Locate the cell with the specified text and output its (x, y) center coordinate. 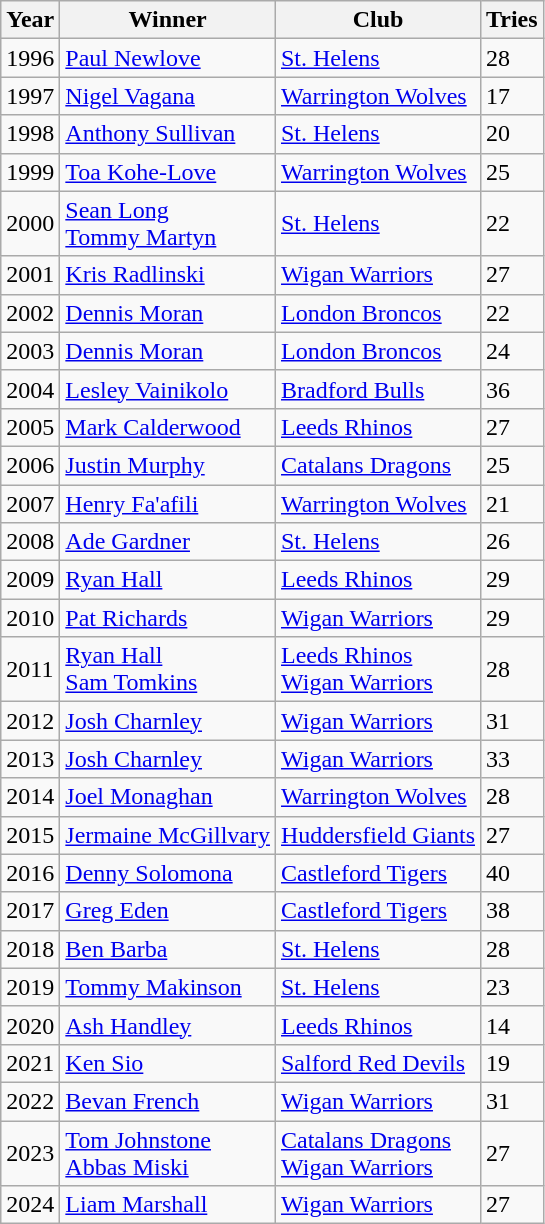
2002 (30, 313)
Leeds Rhinos Wigan Warriors (378, 670)
Ryan Hall Sam Tomkins (168, 670)
Salford Red Devils (378, 1063)
Denny Solomona (168, 873)
Ade Gardner (168, 542)
Kris Radlinski (168, 275)
2024 (30, 1205)
Toa Kohe-Love (168, 172)
26 (512, 542)
Ken Sio (168, 1063)
2011 (30, 670)
2013 (30, 759)
Huddersfield Giants (378, 835)
2009 (30, 580)
14 (512, 1025)
2001 (30, 275)
2007 (30, 503)
Catalans Dragons Wigan Warriors (378, 1152)
Year (30, 20)
38 (512, 911)
Henry Fa'afili (168, 503)
40 (512, 873)
2023 (30, 1152)
2012 (30, 721)
Tommy Makinson (168, 987)
Lesley Vainikolo (168, 389)
2021 (30, 1063)
20 (512, 134)
Tom Johnstone Abbas Miski (168, 1152)
2022 (30, 1101)
Mark Calderwood (168, 427)
17 (512, 96)
Joel Monaghan (168, 797)
Catalans Dragons (378, 465)
1996 (30, 58)
1997 (30, 96)
2004 (30, 389)
Pat Richards (168, 618)
2019 (30, 987)
2010 (30, 618)
Bradford Bulls (378, 389)
2018 (30, 949)
19 (512, 1063)
Winner (168, 20)
Club (378, 20)
Bevan French (168, 1101)
Justin Murphy (168, 465)
Tries (512, 20)
24 (512, 351)
23 (512, 987)
2005 (30, 427)
2016 (30, 873)
Greg Eden (168, 911)
Ash Handley (168, 1025)
2003 (30, 351)
Ben Barba (168, 949)
2017 (30, 911)
Liam Marshall (168, 1205)
1998 (30, 134)
36 (512, 389)
33 (512, 759)
2015 (30, 835)
2014 (30, 797)
Nigel Vagana (168, 96)
2006 (30, 465)
Jermaine McGillvary (168, 835)
2008 (30, 542)
2020 (30, 1025)
Sean Long Tommy Martyn (168, 224)
1999 (30, 172)
Paul Newlove (168, 58)
2000 (30, 224)
Anthony Sullivan (168, 134)
Ryan Hall (168, 580)
21 (512, 503)
